Pinpoint the cell where the given text exists, returning its (x, y) midpoint coordinate. 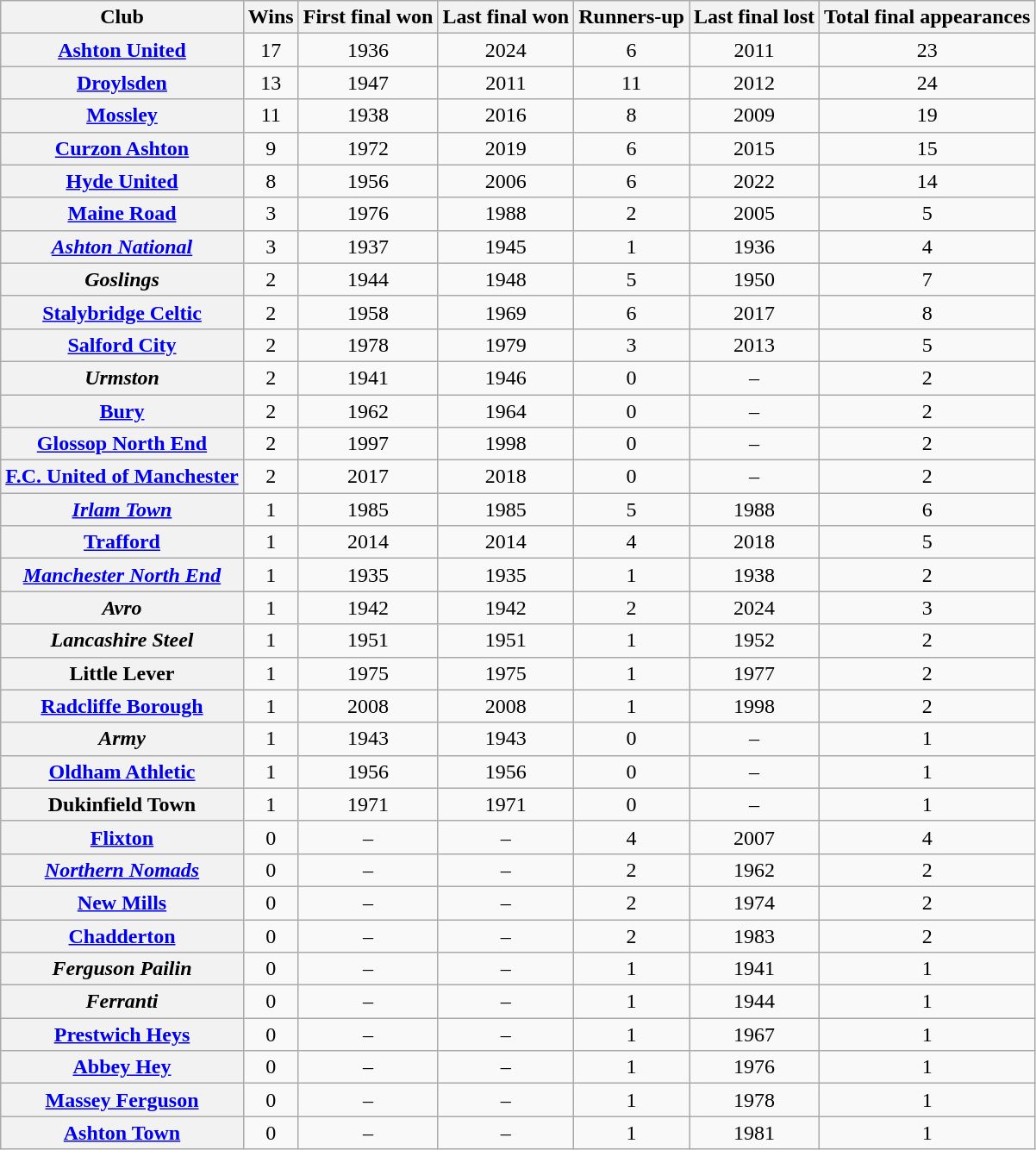
1977 (755, 673)
2019 (506, 148)
1964 (506, 411)
Glossop North End (122, 444)
7 (927, 279)
1981 (755, 1133)
Curzon Ashton (122, 148)
New Mills (122, 903)
2006 (506, 181)
Droylsden (122, 83)
Massey Ferguson (122, 1100)
Wins (271, 17)
Ashton Town (122, 1133)
Ashton National (122, 247)
F.C. United of Manchester (122, 477)
Urmston (122, 378)
Salford City (122, 345)
2016 (506, 116)
24 (927, 83)
2022 (755, 181)
1945 (506, 247)
Bury (122, 411)
2007 (755, 837)
Total final appearances (927, 17)
Club (122, 17)
2015 (755, 148)
1946 (506, 378)
First final won (368, 17)
1974 (755, 903)
Dukinfield Town (122, 804)
Oldham Athletic (122, 772)
Little Lever (122, 673)
23 (927, 50)
Runners-up (632, 17)
Chadderton (122, 935)
1972 (368, 148)
1937 (368, 247)
2005 (755, 214)
1969 (506, 312)
1952 (755, 641)
Irlam Town (122, 509)
1979 (506, 345)
Trafford (122, 542)
Hyde United (122, 181)
1983 (755, 935)
Lancashire Steel (122, 641)
Army (122, 739)
Northern Nomads (122, 870)
13 (271, 83)
2013 (755, 345)
9 (271, 148)
Abbey Hey (122, 1067)
19 (927, 116)
1948 (506, 279)
15 (927, 148)
1950 (755, 279)
1967 (755, 1034)
Flixton (122, 837)
1947 (368, 83)
Ashton United (122, 50)
Goslings (122, 279)
Ferguson Pailin (122, 969)
Ferranti (122, 1002)
Mossley (122, 116)
Radcliffe Borough (122, 706)
Last final won (506, 17)
Maine Road (122, 214)
Last final lost (755, 17)
2009 (755, 116)
1958 (368, 312)
Stalybridge Celtic (122, 312)
17 (271, 50)
14 (927, 181)
1997 (368, 444)
Avro (122, 608)
Manchester North End (122, 575)
2012 (755, 83)
Prestwich Heys (122, 1034)
